Determine the (x, y) coordinate at the center of the cell enclosing the given text.  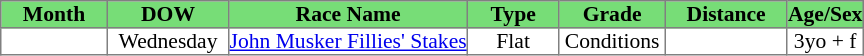
Month (54, 14)
Flat (513, 42)
Conditions (612, 42)
DOW (168, 14)
Age/Sex (825, 14)
John Musker Fillies' Stakes (348, 42)
Distance (726, 14)
Grade (612, 14)
Race Name (348, 14)
Type (513, 14)
Wednesday (168, 42)
3yo + f (825, 42)
